Provide the (X, Y) coordinate of the cell's center where the given text is located.  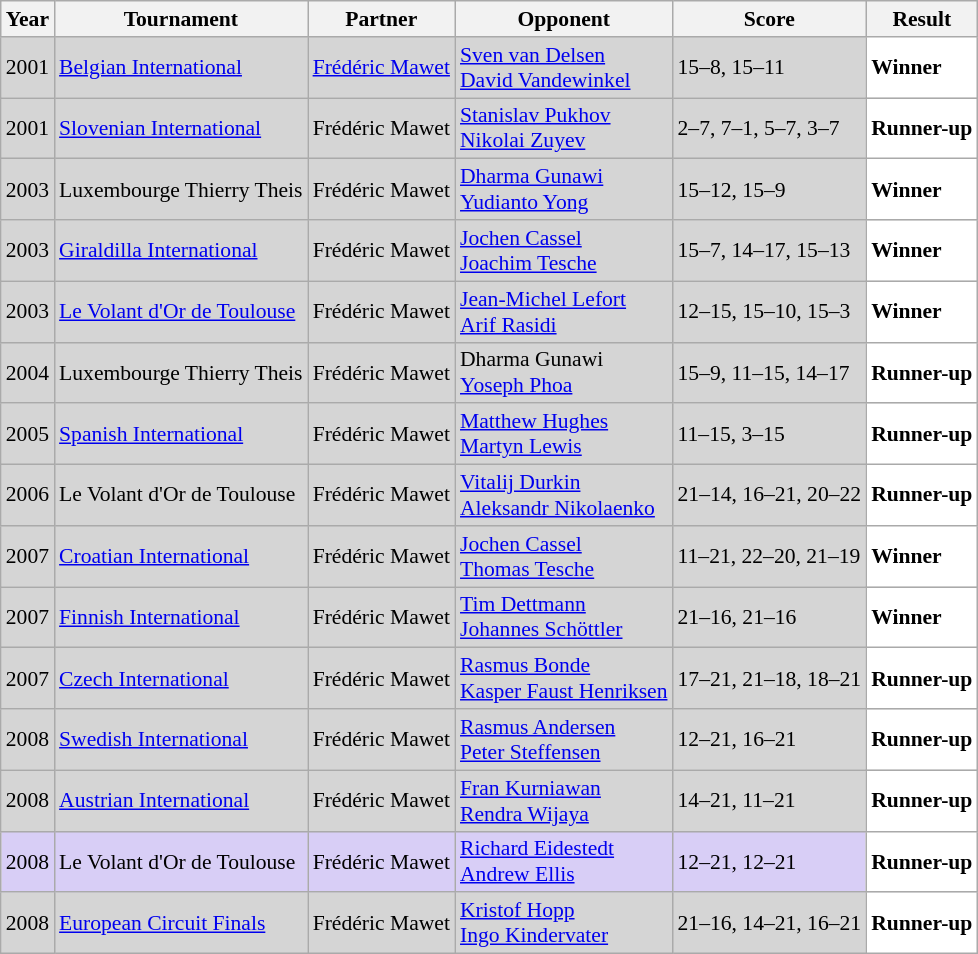
Result (922, 19)
Giraldilla International (181, 250)
Czech International (181, 678)
Stanislav Pukhov Nikolai Zuyev (564, 128)
European Circuit Finals (181, 924)
Dharma Gunawi Yoseph Phoa (564, 372)
11–15, 3–15 (770, 434)
12–21, 12–21 (770, 862)
21–16, 21–16 (770, 618)
15–9, 11–15, 14–17 (770, 372)
2004 (28, 372)
2–7, 7–1, 5–7, 3–7 (770, 128)
Partner (382, 19)
Belgian International (181, 68)
Dharma Gunawi Yudianto Yong (564, 190)
Opponent (564, 19)
Finnish International (181, 618)
14–21, 11–21 (770, 800)
Vitalij Durkin Aleksandr Nikolaenko (564, 496)
Jean-Michel Lefort Arif Rasidi (564, 312)
Fran Kurniawan Rendra Wijaya (564, 800)
Tim Dettmann Johannes Schöttler (564, 618)
15–7, 14–17, 15–13 (770, 250)
Year (28, 19)
Rasmus Andersen Peter Steffensen (564, 740)
15–12, 15–9 (770, 190)
2005 (28, 434)
Richard Eidestedt Andrew Ellis (564, 862)
Kristof Hopp Ingo Kindervater (564, 924)
11–21, 22–20, 21–19 (770, 556)
Jochen Cassel Thomas Tesche (564, 556)
Slovenian International (181, 128)
Jochen Cassel Joachim Tesche (564, 250)
Swedish International (181, 740)
Croatian International (181, 556)
Spanish International (181, 434)
Score (770, 19)
15–8, 15–11 (770, 68)
12–15, 15–10, 15–3 (770, 312)
Rasmus Bonde Kasper Faust Henriksen (564, 678)
17–21, 21–18, 18–21 (770, 678)
Austrian International (181, 800)
Sven van Delsen David Vandewinkel (564, 68)
2006 (28, 496)
21–16, 14–21, 16–21 (770, 924)
Tournament (181, 19)
12–21, 16–21 (770, 740)
Matthew Hughes Martyn Lewis (564, 434)
21–14, 16–21, 20–22 (770, 496)
